Find where the given text appears and provide that cell's center as (X, Y) coordinate. 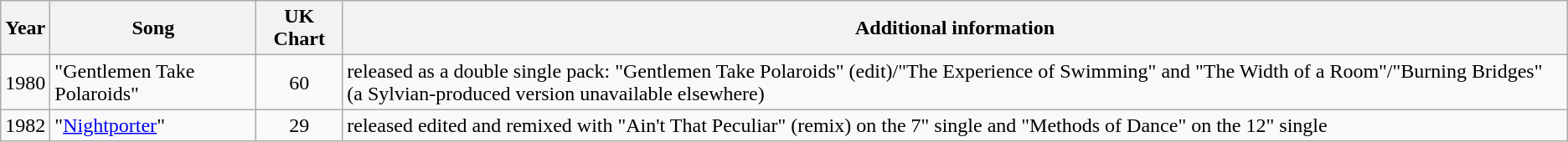
29 (300, 125)
"Nightporter" (153, 125)
60 (300, 82)
Additional information (955, 28)
Song (153, 28)
1980 (25, 82)
1982 (25, 125)
released edited and remixed with "Ain't That Peculiar" (remix) on the 7" single and "Methods of Dance" on the 12" single (955, 125)
"Gentlemen Take Polaroids" (153, 82)
Year (25, 28)
UK Chart (300, 28)
